Identify which cell holds the provided text, then report its [X, Y] central coordinate. 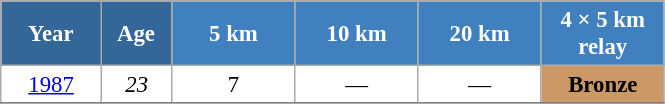
4 × 5 km relay [602, 34]
5 km [234, 34]
10 km [356, 34]
Age [136, 34]
7 [234, 85]
20 km [480, 34]
Year [52, 34]
23 [136, 85]
1987 [52, 85]
Bronze [602, 85]
